Pinpoint the cell where the given text exists, returning its (X, Y) midpoint coordinate. 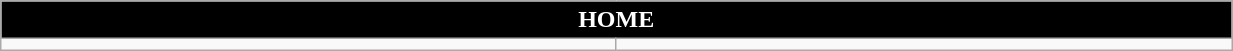
HOME (616, 20)
